Provide the (x, y) coordinate of the cell's center where the given text is located.  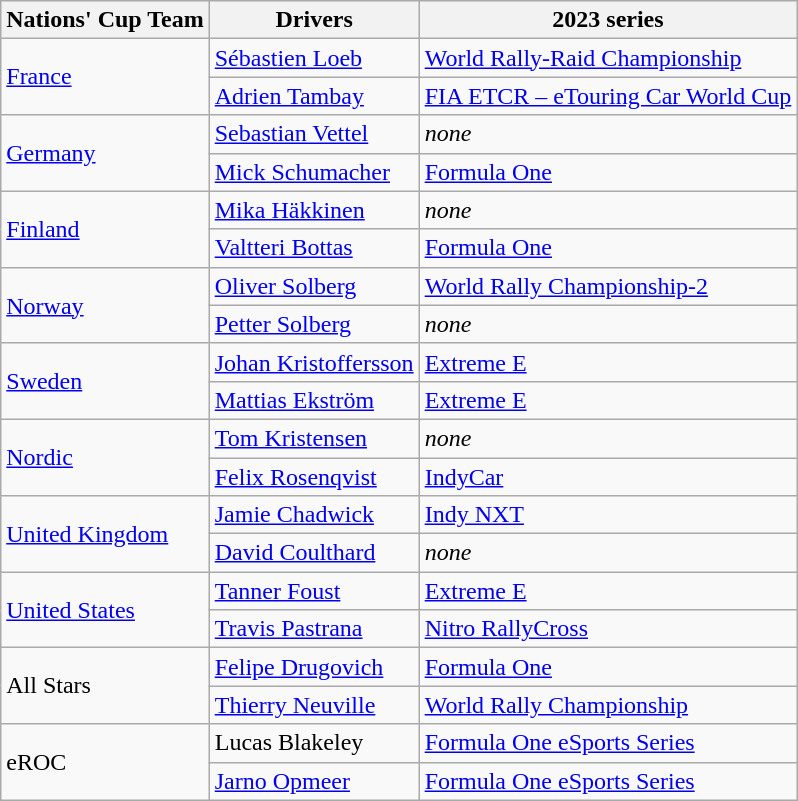
Mika Häkkinen (314, 210)
Valtteri Bottas (314, 248)
Adrien Tambay (314, 96)
FIA ETCR – eTouring Car World Cup (608, 96)
United Kingdom (105, 534)
Oliver Solberg (314, 286)
Johan Kristoffersson (314, 362)
World Rally-Raid Championship (608, 58)
Indy NXT (608, 515)
Mattias Ekström (314, 400)
Germany (105, 153)
All Stars (105, 686)
World Rally Championship-2 (608, 286)
Felix Rosenqvist (314, 477)
IndyCar (608, 477)
Felipe Drugovich (314, 667)
Petter Solberg (314, 324)
Nations' Cup Team (105, 20)
Travis Pastrana (314, 629)
2023 series (608, 20)
Jamie Chadwick (314, 515)
France (105, 77)
Mick Schumacher (314, 172)
Norway (105, 305)
Nordic (105, 457)
David Coulthard (314, 553)
Nitro RallyCross (608, 629)
Tanner Foust (314, 591)
World Rally Championship (608, 705)
Jarno Opmeer (314, 781)
Tom Kristensen (314, 438)
Lucas Blakeley (314, 743)
Sweden (105, 381)
Sébastien Loeb (314, 58)
eROC (105, 762)
Sebastian Vettel (314, 134)
Drivers (314, 20)
Finland (105, 229)
United States (105, 610)
Thierry Neuville (314, 705)
